Find where the given text appears and provide that cell's center as [X, Y] coordinate. 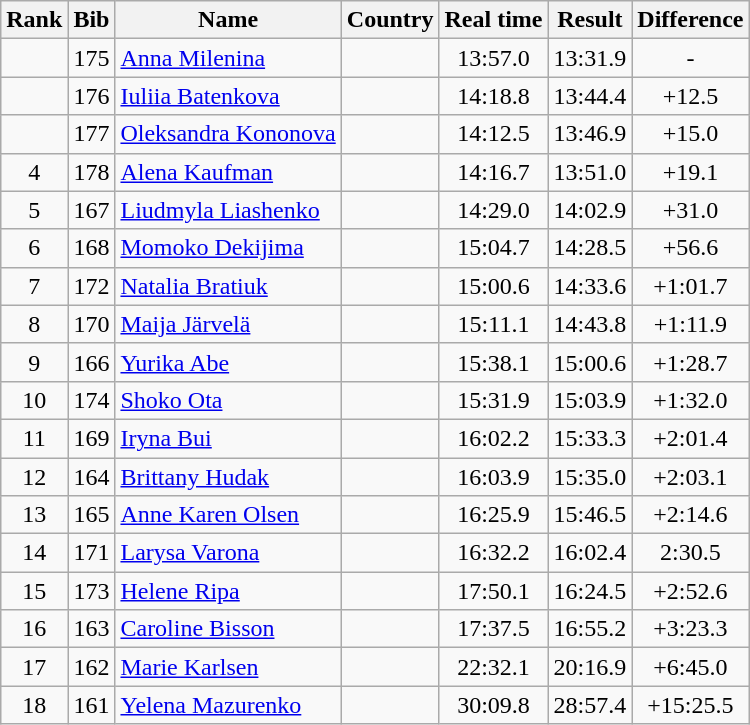
166 [92, 362]
13:46.9 [590, 134]
Alena Kaufman [228, 172]
+6:45.0 [690, 667]
5 [34, 210]
Helene Ripa [228, 591]
13:51.0 [590, 172]
Liudmyla Liashenko [228, 210]
163 [92, 629]
14:16.7 [494, 172]
7 [34, 286]
Real time [494, 20]
Oleksandra Kononova [228, 134]
16 [34, 629]
16:03.9 [494, 477]
+31.0 [690, 210]
168 [92, 248]
- [690, 58]
13:31.9 [590, 58]
+19.1 [690, 172]
+3:23.3 [690, 629]
178 [92, 172]
170 [92, 324]
165 [92, 515]
12 [34, 477]
11 [34, 438]
167 [92, 210]
Result [590, 20]
Anne Karen Olsen [228, 515]
175 [92, 58]
+15:25.5 [690, 705]
22:32.1 [494, 667]
14:28.5 [590, 248]
176 [92, 96]
Bib [92, 20]
Natalia Bratiuk [228, 286]
164 [92, 477]
18 [34, 705]
Rank [34, 20]
Anna Milenina [228, 58]
161 [92, 705]
+1:28.7 [690, 362]
6 [34, 248]
+2:03.1 [690, 477]
15:38.1 [494, 362]
13:44.4 [590, 96]
10 [34, 400]
16:02.4 [590, 553]
15 [34, 591]
17 [34, 667]
14:33.6 [590, 286]
Momoko Dekijima [228, 248]
+1:01.7 [690, 286]
+1:11.9 [690, 324]
15:46.5 [590, 515]
171 [92, 553]
169 [92, 438]
172 [92, 286]
Shoko Ota [228, 400]
30:09.8 [494, 705]
28:57.4 [590, 705]
Marie Karlsen [228, 667]
173 [92, 591]
+2:52.6 [690, 591]
Yelena Mazurenko [228, 705]
14 [34, 553]
16:55.2 [590, 629]
16:02.2 [494, 438]
16:24.5 [590, 591]
17:50.1 [494, 591]
14:29.0 [494, 210]
14:02.9 [590, 210]
13:57.0 [494, 58]
162 [92, 667]
14:18.8 [494, 96]
+2:14.6 [690, 515]
16:25.9 [494, 515]
14:43.8 [590, 324]
177 [92, 134]
+2:01.4 [690, 438]
15:35.0 [590, 477]
Iuliia Batenkova [228, 96]
Difference [690, 20]
+1:32.0 [690, 400]
15:11.1 [494, 324]
15:31.9 [494, 400]
20:16.9 [590, 667]
Country [390, 20]
+56.6 [690, 248]
Yurika Abe [228, 362]
9 [34, 362]
13 [34, 515]
2:30.5 [690, 553]
14:12.5 [494, 134]
Brittany Hudak [228, 477]
Caroline Bisson [228, 629]
Larysa Varona [228, 553]
174 [92, 400]
+15.0 [690, 134]
Iryna Bui [228, 438]
16:32.2 [494, 553]
15:04.7 [494, 248]
Name [228, 20]
15:33.3 [590, 438]
15:03.9 [590, 400]
17:37.5 [494, 629]
Maija Järvelä [228, 324]
8 [34, 324]
+12.5 [690, 96]
4 [34, 172]
